For the text-containing cell, return its midpoint in [x, y] coordinate format. 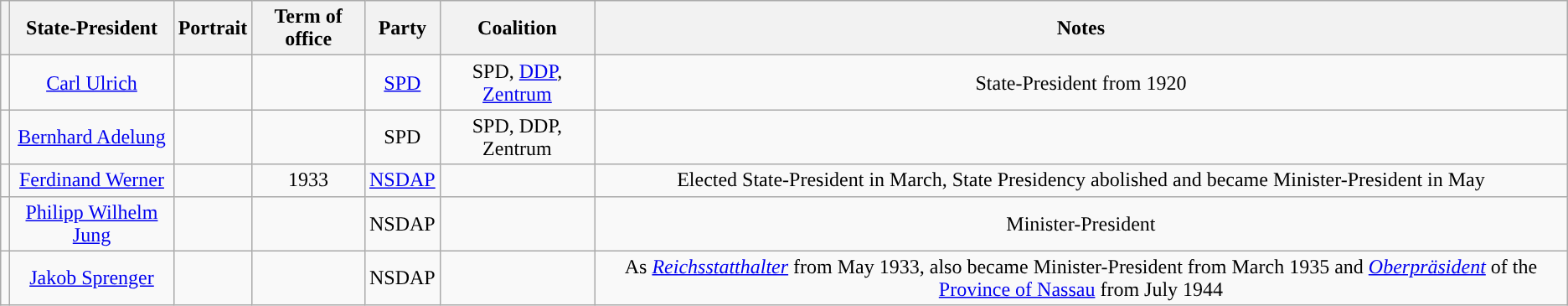
Minister-President [1081, 223]
State-President [92, 29]
As Reichsstatthalter from May 1933, also became Minister-President from March 1935 and Oberpräsident of the Province of Nassau from July 1944 [1081, 278]
Coalition [517, 29]
State-President from 1920 [1081, 82]
Carl Ulrich [92, 82]
Ferdinand Werner [92, 180]
Elected State-President in March, State Presidency abolished and became Minister-President in May [1081, 180]
Bernhard Adelung [92, 137]
Philipp Wilhelm Jung [92, 223]
Party [402, 29]
Notes [1081, 29]
Term of office [308, 29]
Jakob Sprenger [92, 278]
1933 [308, 180]
Portrait [213, 29]
